Return the [x, y] coordinate for the center point of the cell that contains the specified text.  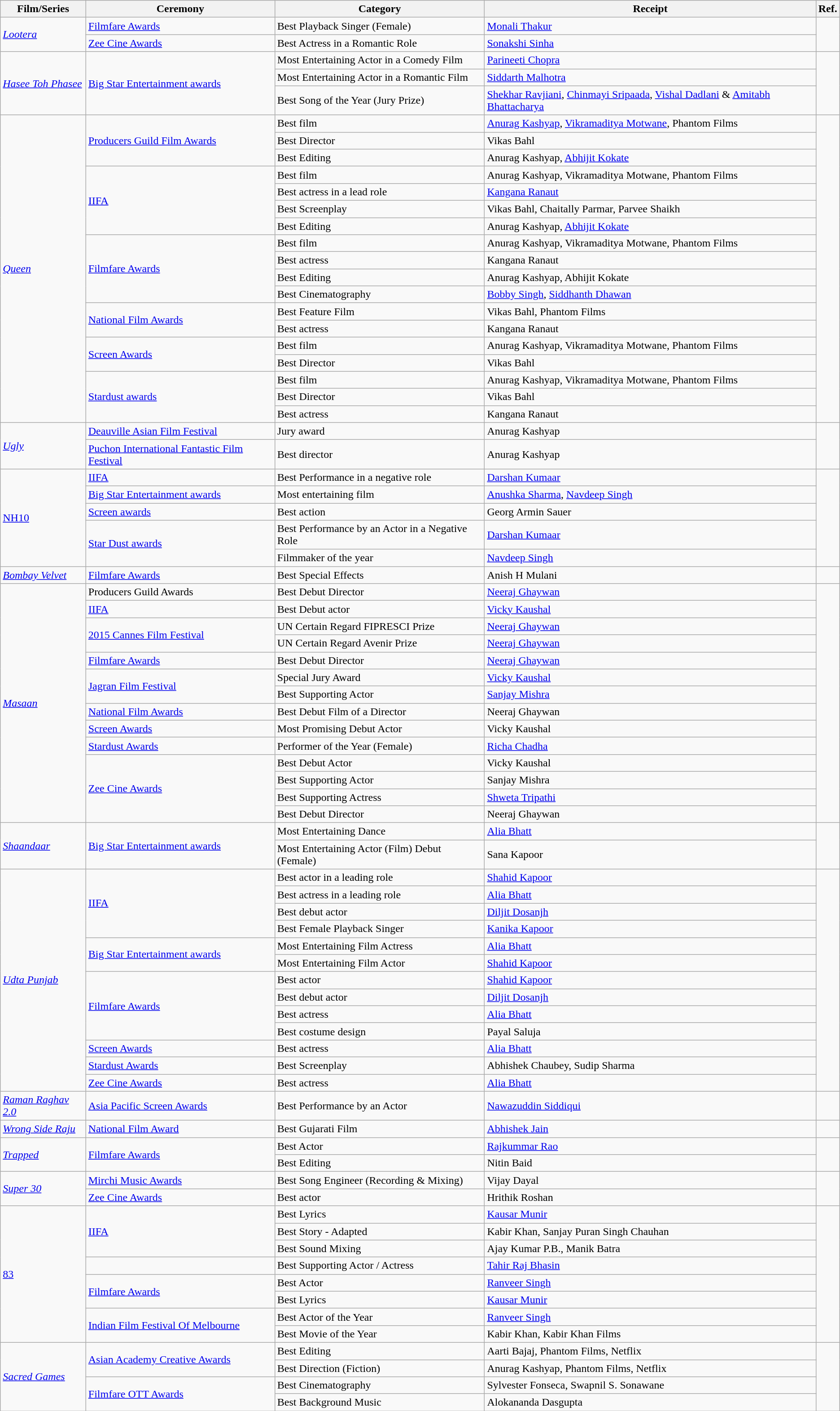
Kabir Khan, Sanjay Puran Singh Chauhan [650, 1231]
Georg Armin Sauer [650, 511]
Raman Raghav 2.0 [43, 1106]
Anushka Sharma, Navdeep Singh [650, 494]
Mirchi Music Awards [180, 1180]
Best Actor of the Year [380, 1317]
Lootera [43, 35]
UN Certain Regard Avenir Prize [380, 643]
Ceremony [180, 9]
Most entertaining film [380, 494]
Monali Thakur [650, 26]
Filmfare OTT Awards [180, 1394]
Vikas Bahl, Chaitally Parmar, Parvee Shaikh [650, 209]
Best Background Music [380, 1402]
Ajay Kumar P.B., Manik Batra [650, 1248]
Puchon International Fantastic Film Festival [180, 454]
Best Female Playback Singer [380, 929]
Sana Kapoor [650, 855]
Masaan [43, 703]
Most Entertaining Actor in a Comedy Film [380, 60]
NH10 [43, 517]
Abhishek Chaubey, Sudip Sharma [650, 1065]
Vikas Bahl, Phantom Films [650, 312]
Most Entertaining Film Actress [380, 946]
Best actress in a lead role [380, 192]
Best Gujarati Film [380, 1129]
Bombay Velvet [43, 575]
Anurag Kashyap, Phantom Films, Netflix [650, 1368]
Rajkummar Rao [650, 1146]
Vijay Dayal [650, 1180]
Richa Chadha [650, 746]
Sonakshi Sinha [650, 43]
Jagran Film Festival [180, 686]
Special Jury Award [380, 677]
Bobby Singh, Siddhanth Dhawan [650, 295]
Most Promising Debut Actor [380, 729]
Receipt [650, 9]
Best actress in a leading role [380, 895]
Best actor in a leading role [380, 878]
2015 Cannes Film Festival [180, 635]
Most Entertaining Actor in a Romantic Film [380, 77]
Super 30 [43, 1189]
83 [43, 1274]
Alokananda Dasgupta [650, 1402]
Best costume design [380, 1031]
Producers Guild Awards [180, 592]
Shekhar Ravjiani, Chinmayi Sripaada, Vishal Dadlani & Amitabh Bhattacharya [650, 101]
Best Playback Singer (Female) [380, 26]
Aarti Bajaj, Phantom Films, Netflix [650, 1351]
Most Entertaining Dance [380, 831]
Category [380, 9]
Best Movie of the Year [380, 1334]
Best Special Effects [380, 575]
Queen [43, 268]
Best Song Engineer (Recording & Mixing) [380, 1180]
Indian Film Festival Of Melbourne [180, 1325]
Trapped [43, 1155]
Best Actress in a Romantic Role [380, 43]
Hrithik Roshan [650, 1197]
Ref. [827, 9]
Best Song of the Year (Jury Prize) [380, 101]
Udta Punjab [43, 980]
Sacred Games [43, 1376]
Film/Series [43, 9]
Jury award [380, 431]
Best director [380, 454]
Filmmaker of the year [380, 558]
Parineeti Chopra [650, 60]
Sylvester Fonseca, Swapnil S. Sonawane [650, 1385]
Best Sound Mixing [380, 1248]
Best Performance by an Actor in a Negative Role [380, 535]
Tahir Raj Bhasin [650, 1266]
Kanika Kapoor [650, 929]
Siddarth Malhotra [650, 77]
Navdeep Singh [650, 558]
Nawazuddin Siddiqui [650, 1106]
Screen awards [180, 511]
Payal Saluja [650, 1031]
Ugly [43, 445]
Best Debut actor [380, 609]
Producers Guild Film Awards [180, 141]
Wrong Side Raju [43, 1129]
UN Certain Regard FIPRESCI Prize [380, 626]
Shaandaar [43, 846]
Shweta Tripathi [650, 797]
Best Feature Film [380, 312]
Best Supporting Actress [380, 797]
Performer of the Year (Female) [380, 746]
Best action [380, 511]
Most Entertaining Actor (Film) Debut (Female) [380, 855]
Best Direction (Fiction) [380, 1368]
Best Performance by an Actor [380, 1106]
Stardust awards [180, 397]
Best Performance in a negative role [380, 477]
Asia Pacific Screen Awards [180, 1106]
Hasee Toh Phasee [43, 84]
Nitin Baid [650, 1163]
Best Debut Actor [380, 763]
Most Entertaining Film Actor [380, 963]
Best Story - Adapted [380, 1231]
Kabir Khan, Kabir Khan Films [650, 1334]
Anish H Mulani [650, 575]
Deauville Asian Film Festival [180, 431]
Asian Academy Creative Awards [180, 1359]
Abhishek Jain [650, 1129]
National Film Award [180, 1129]
Best Debut Film of a Director [380, 712]
Star Dust awards [180, 543]
Best Supporting Actor / Actress [380, 1266]
